Extract the (x, y) coordinate from the center of the cell holding the provided text.  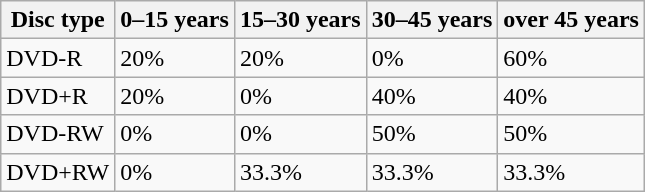
15–30 years (300, 20)
DVD+R (58, 96)
over 45 years (572, 20)
DVD+RW (58, 172)
0–15 years (175, 20)
DVD-RW (58, 134)
30–45 years (432, 20)
60% (572, 58)
DVD-R (58, 58)
Disc type (58, 20)
